Determine the (X, Y) coordinate at the center of the cell enclosing the given text.  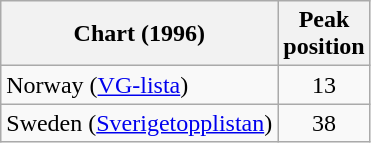
Sweden (Sverigetopplistan) (140, 123)
13 (324, 85)
Norway (VG-lista) (140, 85)
Peakposition (324, 34)
38 (324, 123)
Chart (1996) (140, 34)
